Identify which cell holds the provided text, then report its (X, Y) central coordinate. 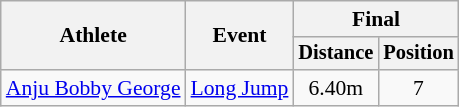
Final (376, 19)
7 (418, 88)
Distance (336, 54)
Anju Bobby George (94, 88)
Long Jump (240, 88)
6.40m (336, 88)
Position (418, 54)
Athlete (94, 36)
Event (240, 36)
